From the cell containing the given text, extract its center point as [x, y] coordinate. 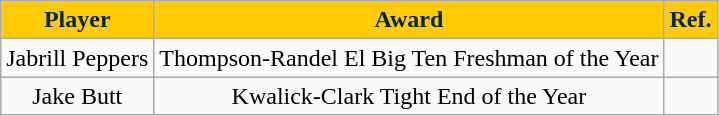
Thompson-Randel El Big Ten Freshman of the Year [409, 58]
Player [78, 20]
Jake Butt [78, 96]
Jabrill Peppers [78, 58]
Award [409, 20]
Kwalick-Clark Tight End of the Year [409, 96]
Ref. [690, 20]
